Search for the cell housing the specified text and yield its [x, y] center coordinate. 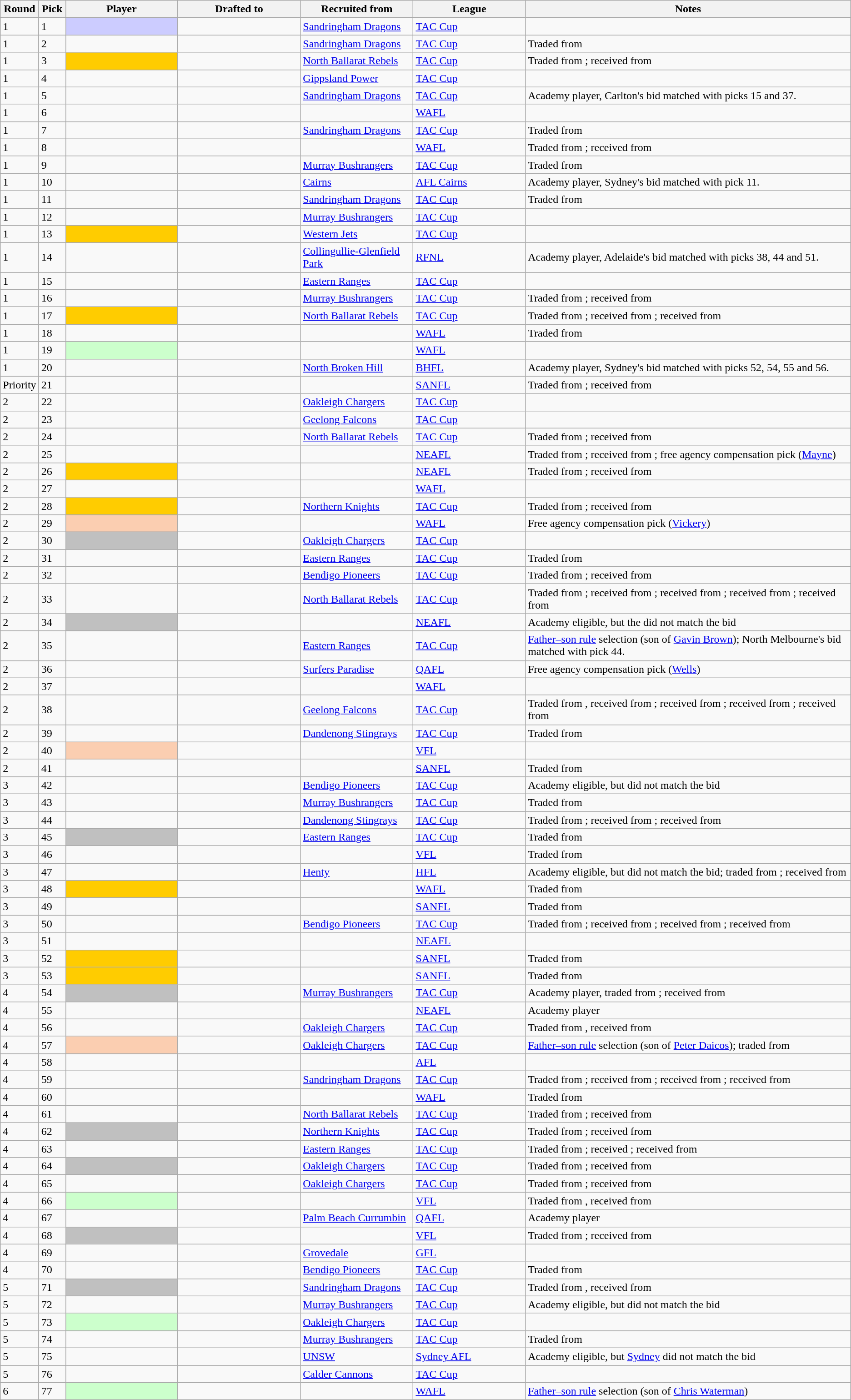
Father–son rule selection (son of Peter Daicos); traded from [688, 1045]
61 [52, 1114]
10 [52, 182]
51 [52, 941]
48 [52, 889]
55 [52, 1010]
27 [52, 488]
72 [52, 1304]
35 [52, 646]
68 [52, 1235]
43 [52, 802]
Surfers Paradise [357, 669]
Western Jets [357, 234]
66 [52, 1201]
Academy player, Adelaide's bid matched with picks 38, 44 and 51. [688, 257]
26 [52, 471]
39 [52, 733]
74 [52, 1339]
Notes [688, 9]
49 [52, 906]
Academy player, traded from ; received from [688, 993]
Academy eligible, but Sydney did not match the bid [688, 1356]
AFL [469, 1062]
Priority [20, 385]
9 [52, 165]
BHFL [469, 368]
77 [52, 1391]
44 [52, 820]
11 [52, 199]
29 [52, 524]
AFL Cairns [469, 182]
Academy eligible, but did not match the bid; traded from ; received from [688, 872]
25 [52, 454]
28 [52, 506]
37 [52, 686]
8 [52, 147]
62 [52, 1132]
15 [52, 281]
45 [52, 837]
33 [52, 599]
Father–son rule selection (son of Gavin Brown); North Melbourne's bid matched with pick 44. [688, 646]
56 [52, 1027]
Calder Cannons [357, 1374]
14 [52, 257]
Traded from ; received from ; free agency compensation pick (Mayne) [688, 454]
Free agency compensation pick (Vickery) [688, 524]
17 [52, 316]
Academy eligible, but the did not match the bid [688, 622]
Sydney AFL [469, 1356]
63 [52, 1149]
RFNL [469, 257]
76 [52, 1374]
Round [20, 9]
31 [52, 558]
20 [52, 368]
73 [52, 1322]
Recruited from [357, 9]
Grovedale [357, 1253]
Free agency compensation pick (Wells) [688, 669]
Cairns [357, 182]
70 [52, 1270]
57 [52, 1045]
59 [52, 1079]
41 [52, 768]
Pick [52, 9]
Traded from ; received ; received from [688, 1149]
Traded from , received from ; received from ; received from ; received from [688, 710]
38 [52, 710]
32 [52, 575]
Collingullie-Glenfield Park [357, 257]
52 [52, 958]
Palm Beach Currumbin [357, 1218]
12 [52, 217]
34 [52, 622]
40 [52, 750]
Academy player, Sydney's bid matched with pick 11. [688, 182]
HFL [469, 872]
UNSW [357, 1356]
Player [121, 9]
69 [52, 1253]
71 [52, 1287]
65 [52, 1183]
46 [52, 855]
18 [52, 333]
36 [52, 669]
21 [52, 385]
19 [52, 350]
Gippsland Power [357, 78]
League [469, 9]
Academy player, Carlton's bid matched with picks 15 and 37. [688, 96]
North Broken Hill [357, 368]
75 [52, 1356]
67 [52, 1218]
Academy player, Sydney's bid matched with picks 52, 54, 55 and 56. [688, 368]
7 [52, 130]
13 [52, 234]
16 [52, 298]
22 [52, 402]
Drafted to [239, 9]
30 [52, 541]
23 [52, 419]
60 [52, 1097]
53 [52, 976]
58 [52, 1062]
42 [52, 785]
54 [52, 993]
Traded from ; received from ; received from ; received from ; received from [688, 599]
GFL [469, 1253]
24 [52, 437]
50 [52, 924]
47 [52, 872]
64 [52, 1166]
Henty [357, 872]
Father–son rule selection (son of Chris Waterman) [688, 1391]
